Output the (X, Y) coordinate of the center of the cell containing the given text.  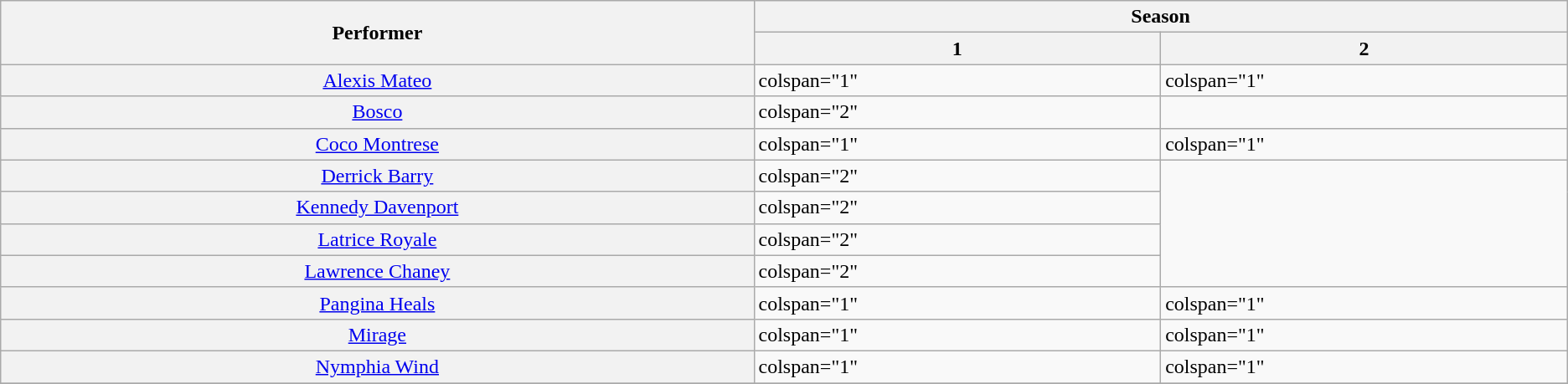
Alexis Mateo (377, 80)
Coco Montrese (377, 144)
Kennedy Davenport (377, 207)
2 (1364, 49)
Pangina Heals (377, 303)
1 (957, 49)
Derrick Barry (377, 176)
Mirage (377, 335)
Latrice Royale (377, 239)
Nymphia Wind (377, 366)
Performer (377, 33)
Bosco (377, 112)
Lawrence Chaney (377, 271)
Season (1161, 17)
